From the cell containing the given text, extract its center point as [X, Y] coordinate. 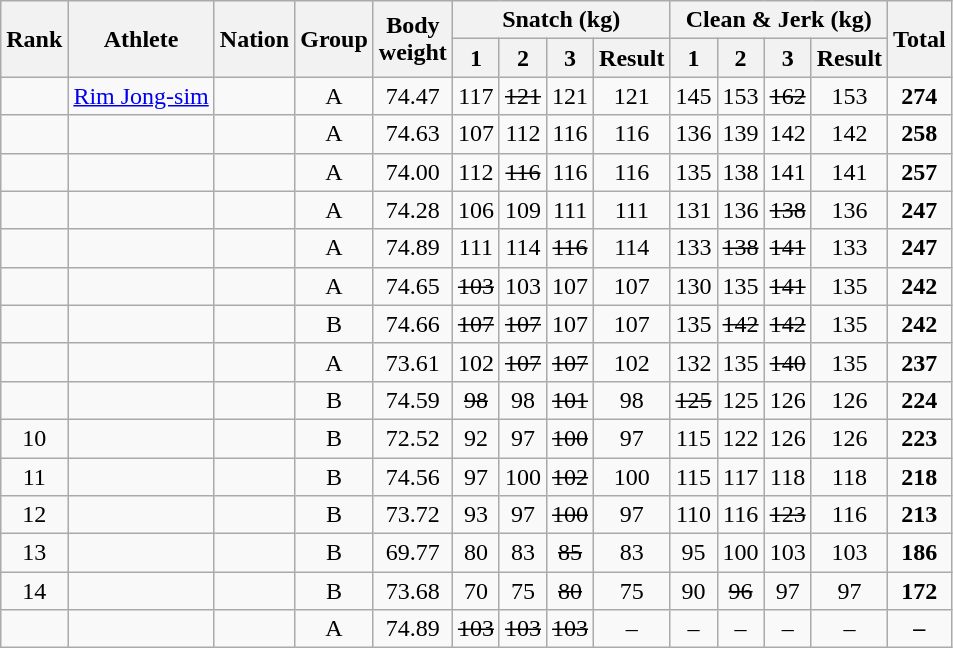
237 [920, 362]
72.52 [412, 438]
223 [920, 438]
Athlete [141, 39]
131 [694, 210]
73.72 [412, 515]
73.68 [412, 591]
139 [740, 134]
110 [694, 515]
92 [476, 438]
95 [694, 553]
140 [788, 362]
74.28 [412, 210]
Snatch (kg) [561, 20]
274 [920, 96]
74.56 [412, 477]
186 [920, 553]
172 [920, 591]
13 [34, 553]
218 [920, 477]
162 [788, 96]
74.66 [412, 324]
74.59 [412, 400]
85 [570, 553]
224 [920, 400]
109 [522, 210]
Clean & Jerk (kg) [779, 20]
257 [920, 172]
90 [694, 591]
101 [570, 400]
74.47 [412, 96]
Group [334, 39]
69.77 [412, 553]
74.65 [412, 286]
106 [476, 210]
145 [694, 96]
10 [34, 438]
74.00 [412, 172]
Rank [34, 39]
Rim Jong-sim [141, 96]
123 [788, 515]
258 [920, 134]
213 [920, 515]
12 [34, 515]
Total [920, 39]
Nation [254, 39]
132 [694, 362]
73.61 [412, 362]
74.63 [412, 134]
93 [476, 515]
70 [476, 591]
96 [740, 591]
Bodyweight [412, 39]
11 [34, 477]
14 [34, 591]
122 [740, 438]
130 [694, 286]
